From the cell containing the given text, extract its center point as (x, y) coordinate. 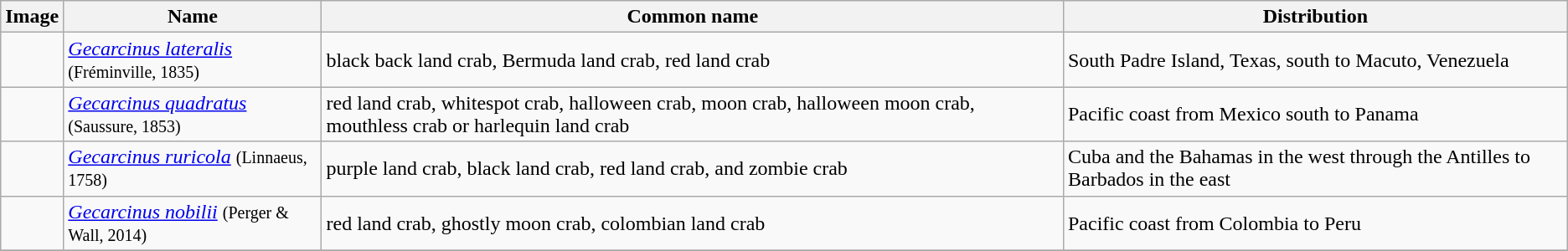
South Padre Island, Texas, south to Macuto, Venezuela (1315, 60)
Distribution (1315, 17)
Cuba and the Bahamas in the west through the Antilles to Barbados in the east (1315, 169)
Pacific coast from Colombia to Peru (1315, 223)
Image (32, 17)
Gecarcinus lateralis (Fréminville, 1835) (193, 60)
black back land crab, Bermuda land crab, red land crab (693, 60)
Common name (693, 17)
Gecarcinus ruricola (Linnaeus, 1758) (193, 169)
Pacific coast from Mexico south to Panama (1315, 114)
Gecarcinus nobilii (Perger & Wall, 2014) (193, 223)
Gecarcinus quadratus (Saussure, 1853) (193, 114)
Name (193, 17)
red land crab, ghostly moon crab, colombian land crab (693, 223)
red land crab, whitespot crab, halloween crab, moon crab, halloween moon crab, mouthless crab or harlequin land crab (693, 114)
purple land crab, black land crab, red land crab, and zombie crab (693, 169)
